Scan for the cell matching the given text and deliver its [x, y] coordinate at center. 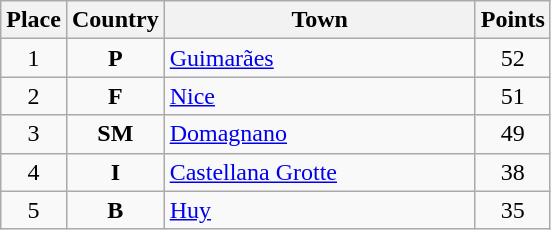
51 [512, 96]
Town [320, 20]
SM [115, 134]
35 [512, 210]
B [115, 210]
Domagnano [320, 134]
52 [512, 58]
Huy [320, 210]
Nice [320, 96]
I [115, 172]
Place [34, 20]
38 [512, 172]
F [115, 96]
1 [34, 58]
Points [512, 20]
49 [512, 134]
2 [34, 96]
Castellana Grotte [320, 172]
5 [34, 210]
3 [34, 134]
4 [34, 172]
Guimarães [320, 58]
P [115, 58]
Country [115, 20]
